Output the (X, Y) coordinate of the center of the cell containing the given text.  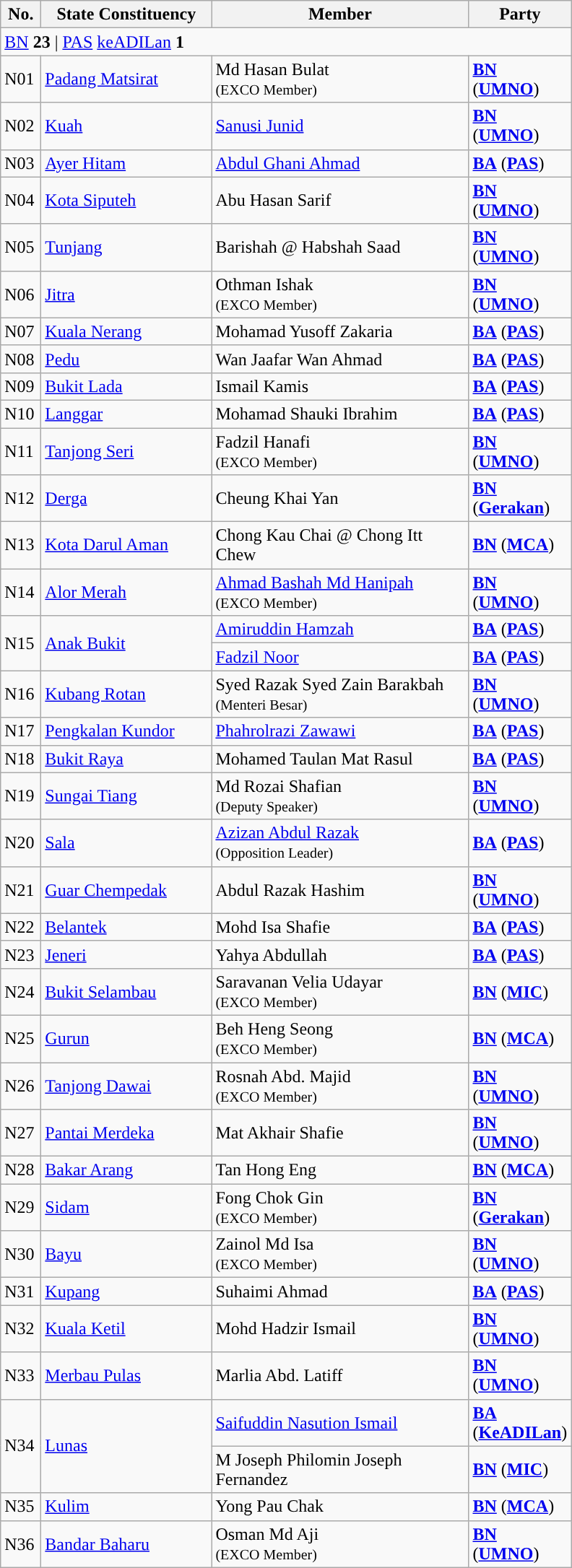
Tunjang (126, 247)
Anak Bukit (126, 643)
Ismail Kamis (340, 386)
N11 (21, 450)
Mohamad Yusoff Zakaria (340, 331)
Barishah @ Habshah Saad (340, 247)
N07 (21, 331)
N23 (21, 954)
N24 (21, 992)
Abdul Razak Hashim (340, 889)
N12 (21, 498)
Member (340, 14)
Marlia Abd. Latiff (340, 1376)
Tanjong Dawai (126, 1086)
Sanusi Junid (340, 126)
Guar Chempedak (126, 889)
No. (21, 14)
N10 (21, 414)
N26 (21, 1086)
Ahmad Bashah Md Hanipah (EXCO Member) (340, 592)
N01 (21, 79)
N08 (21, 359)
Ayer Hitam (126, 163)
Mohd Isa Shafie (340, 927)
Wan Jaafar Wan Ahmad (340, 359)
N02 (21, 126)
Lunas (126, 1446)
State Constituency (126, 14)
Suhaimi Ahmad (340, 1292)
Belantek (126, 927)
M Joseph Philomin Joseph Fernandez (340, 1470)
Pedu (126, 359)
Mohamad Shauki Ibrahim (340, 414)
Pengkalan Kundor (126, 731)
Kupang (126, 1292)
Bukit Selambau (126, 992)
Saravanan Velia Udayar (EXCO Member) (340, 992)
Bukit Raya (126, 759)
Sidam (126, 1207)
N17 (21, 731)
Mohamed Taulan Mat Rasul (340, 759)
Bukit Lada (126, 386)
N16 (21, 694)
Tanjong Seri (126, 450)
Abdul Ghani Ahmad (340, 163)
Bakar Arang (126, 1170)
Syed Razak Syed Zain Barakbah (Menteri Besar) (340, 694)
Jeneri (126, 954)
Mohd Hadzir Ismail (340, 1328)
Zainol Md Isa (EXCO Member) (340, 1255)
Fadzil Noor (340, 657)
N04 (21, 201)
N34 (21, 1446)
Othman Ishak (EXCO Member) (340, 295)
N09 (21, 386)
Rosnah Abd. Majid (EXCO Member) (340, 1086)
N27 (21, 1133)
Party (520, 14)
Tan Hong Eng (340, 1170)
Kulim (126, 1507)
Kota Siputeh (126, 201)
N32 (21, 1328)
N29 (21, 1207)
N30 (21, 1255)
Phahrolrazi Zawawi (340, 731)
Sungai Tiang (126, 796)
Pantai Merdeka (126, 1133)
Alor Merah (126, 592)
Padang Matsirat (126, 79)
Bayu (126, 1255)
Langgar (126, 414)
N13 (21, 546)
Kuah (126, 126)
Md Hasan Bulat (EXCO Member) (340, 79)
Osman Md Aji (EXCO Member) (340, 1543)
Beh Heng Seong (EXCO Member) (340, 1038)
N14 (21, 592)
Kubang Rotan (126, 694)
Cheung Khai Yan (340, 498)
BA (KeADILan) (520, 1422)
Md Rozai Shafian (Deputy Speaker) (340, 796)
Azizan Abdul Razak (Opposition Leader) (340, 843)
N21 (21, 889)
N20 (21, 843)
Fong Chok Gin (EXCO Member) (340, 1207)
N19 (21, 796)
N31 (21, 1292)
Kota Darul Aman (126, 546)
Bandar Baharu (126, 1543)
Kuala Nerang (126, 331)
Kuala Ketil (126, 1328)
Fadzil Hanafi (EXCO Member) (340, 450)
Amiruddin Hamzah (340, 630)
Gurun (126, 1038)
N35 (21, 1507)
Mat Akhair Shafie (340, 1133)
Jitra (126, 295)
N15 (21, 643)
Sala (126, 843)
N06 (21, 295)
N03 (21, 163)
Yahya Abdullah (340, 954)
Yong Pau Chak (340, 1507)
N33 (21, 1376)
Merbau Pulas (126, 1376)
N22 (21, 927)
Derga (126, 498)
N05 (21, 247)
Abu Hasan Sarif (340, 201)
Saifuddin Nasution Ismail (340, 1422)
Chong Kau Chai @ Chong Itt Chew (340, 546)
N28 (21, 1170)
N36 (21, 1543)
N18 (21, 759)
BN 23 | PAS keADILan 1 (286, 42)
N25 (21, 1038)
